Search for the cell housing the specified text and yield its (X, Y) center coordinate. 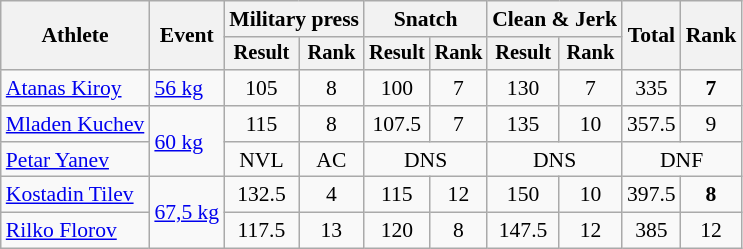
397.5 (652, 195)
150 (523, 195)
335 (652, 88)
100 (397, 88)
120 (397, 231)
385 (652, 231)
130 (523, 88)
4 (332, 195)
Event (186, 36)
Military press (294, 19)
105 (261, 88)
Total (652, 36)
Clean & Jerk (554, 19)
Athlete (76, 36)
DNF (682, 160)
Petar Yanev (76, 160)
117.5 (261, 231)
56 kg (186, 88)
NVL (261, 160)
Mladen Kuchev (76, 124)
67,5 kg (186, 212)
147.5 (523, 231)
13 (332, 231)
AC (332, 160)
357.5 (652, 124)
9 (712, 124)
Rilko Florov (76, 231)
Atanas Kiroy (76, 88)
Kostadin Tilev (76, 195)
Snatch (426, 19)
132.5 (261, 195)
135 (523, 124)
107.5 (397, 124)
60 kg (186, 142)
